Return (x, y) of the center of cell containing provided text 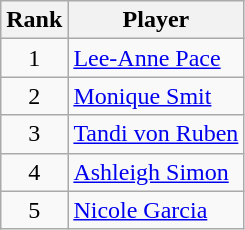
Player (156, 20)
Ashleigh Simon (156, 172)
2 (34, 96)
4 (34, 172)
Monique Smit (156, 96)
Lee-Anne Pace (156, 58)
1 (34, 58)
5 (34, 210)
Rank (34, 20)
3 (34, 134)
Tandi von Ruben (156, 134)
Nicole Garcia (156, 210)
